Detect which cell encompasses the target text, then output its [X, Y] center coordinate. 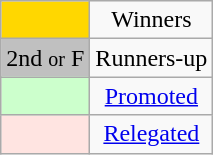
Relegated [152, 134]
Runners-up [152, 58]
Winners [152, 20]
Promoted [152, 96]
2nd or F [46, 58]
